Output the (x, y) coordinate of the center of the cell containing the given text.  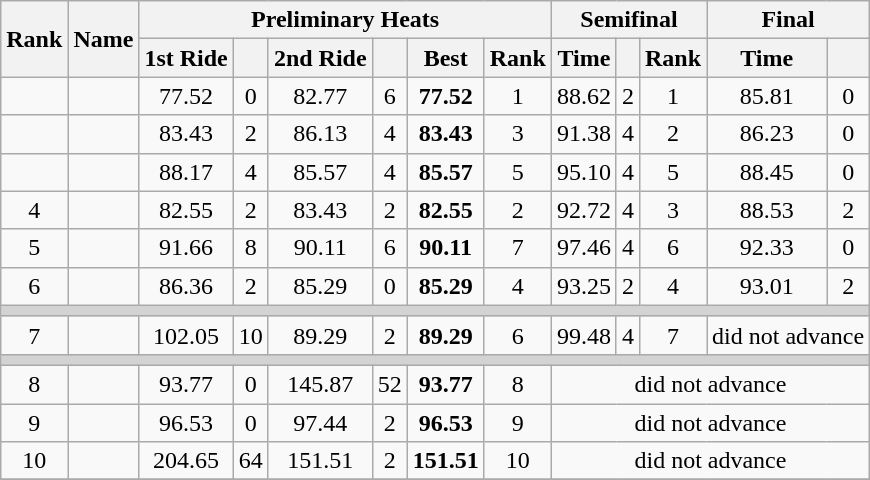
99.48 (584, 335)
88.45 (767, 172)
1st Ride (186, 58)
Best (446, 58)
92.72 (584, 210)
85.81 (767, 96)
2nd Ride (320, 58)
86.36 (186, 286)
91.66 (186, 248)
93.25 (584, 286)
102.05 (186, 335)
82.77 (320, 96)
93.01 (767, 286)
97.46 (584, 248)
Preliminary Heats (345, 20)
88.62 (584, 96)
52 (390, 384)
88.53 (767, 210)
92.33 (767, 248)
95.10 (584, 172)
Final (788, 20)
145.87 (320, 384)
204.65 (186, 461)
Name (104, 39)
64 (250, 461)
86.13 (320, 134)
88.17 (186, 172)
Semifinal (628, 20)
97.44 (320, 423)
86.23 (767, 134)
91.38 (584, 134)
